Detect which cell encompasses the target text, then output its [X, Y] center coordinate. 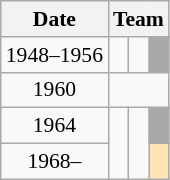
1964 [54, 126]
Date [54, 19]
1948–1956 [54, 55]
1960 [54, 90]
Team [138, 19]
1968– [54, 162]
